Return the (x, y) coordinate for the center point of the cell that contains the specified text.  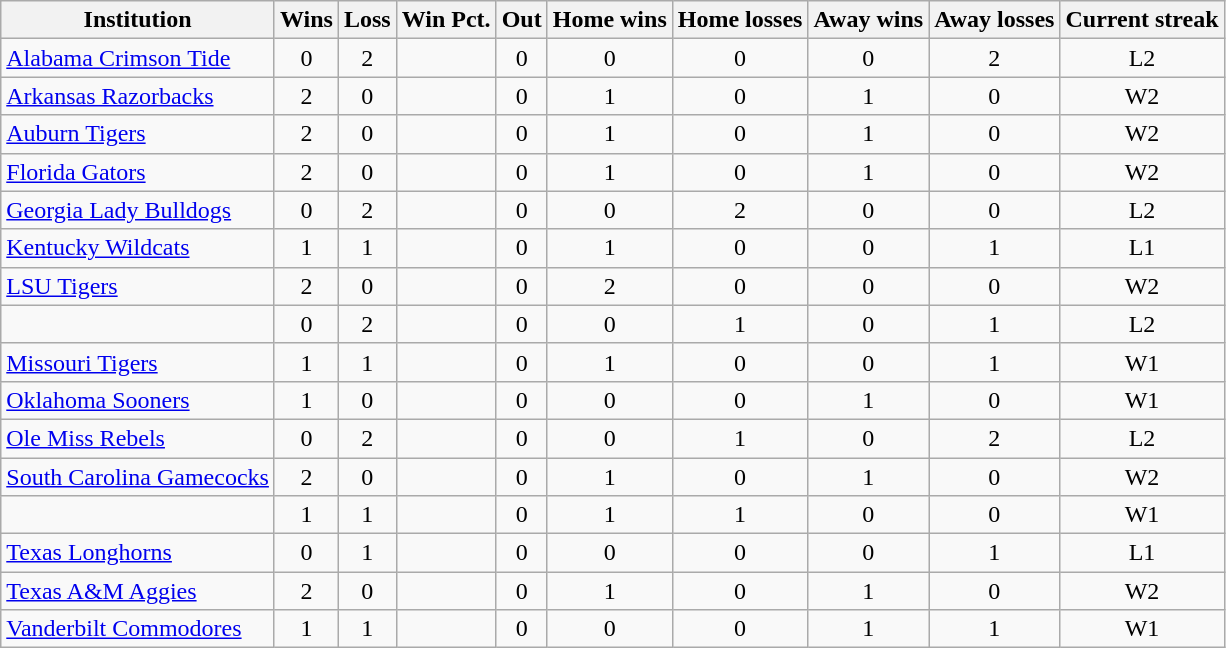
Institution (138, 20)
Vanderbilt Commodores (138, 629)
Alabama Crimson Tide (138, 58)
Win Pct. (446, 20)
Loss (367, 20)
Oklahoma Sooners (138, 400)
LSU Tigers (138, 286)
Away losses (994, 20)
Missouri Tigers (138, 362)
Current streak (1142, 20)
Home losses (740, 20)
Arkansas Razorbacks (138, 96)
Home wins (610, 20)
Out (522, 20)
Kentucky Wildcats (138, 248)
South Carolina Gamecocks (138, 477)
Georgia Lady Bulldogs (138, 210)
Wins (306, 20)
Ole Miss Rebels (138, 438)
Texas Longhorns (138, 553)
Florida Gators (138, 172)
Away wins (868, 20)
Texas A&M Aggies (138, 591)
Auburn Tigers (138, 134)
